Detect which cell encompasses the target text, then output its (X, Y) center coordinate. 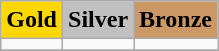
Silver (98, 20)
Gold (32, 20)
Bronze (176, 20)
